Find where the given text appears and provide that cell's center as [X, Y] coordinate. 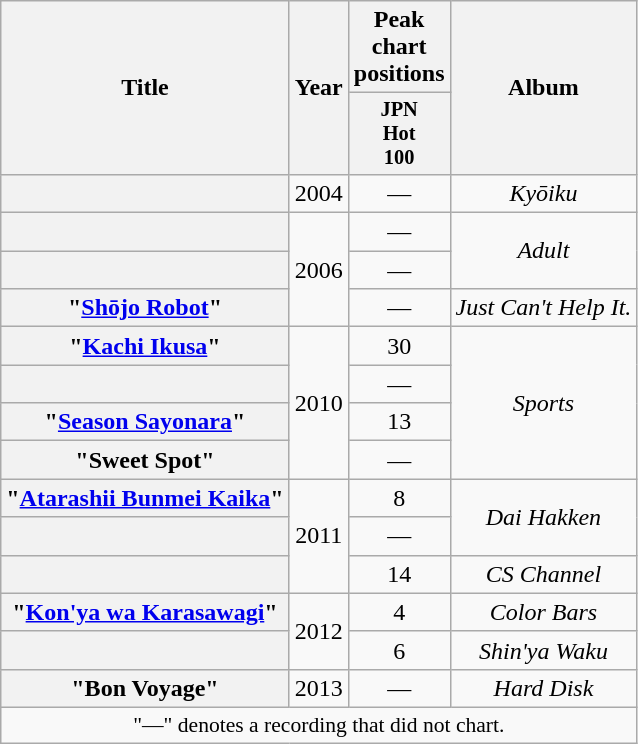
Album [544, 88]
13 [399, 422]
2013 [318, 688]
30 [399, 346]
Kyōiku [544, 193]
4 [399, 612]
"Atarashii Bunmei Kaika" [145, 498]
2011 [318, 536]
"—" denotes a recording that did not chart. [319, 725]
Dai Hakken [544, 517]
Just Can't Help It. [544, 308]
Hard Disk [544, 688]
"Kon'ya wa Karasawagi" [145, 612]
Adult [544, 251]
2006 [318, 270]
Title [145, 88]
"Sweet Spot" [145, 460]
JPNHot100 [399, 134]
"Season Sayonara" [145, 422]
6 [399, 650]
"Bon Voyage" [145, 688]
"Shōjo Robot" [145, 308]
Peak chart positions [399, 47]
Sports [544, 403]
Shin'ya Waku [544, 650]
2012 [318, 631]
14 [399, 574]
2010 [318, 403]
CS Channel [544, 574]
Color Bars [544, 612]
"Kachi Ikusa" [145, 346]
8 [399, 498]
2004 [318, 193]
Year [318, 88]
